Locate the cell with the specified text and output its (X, Y) center coordinate. 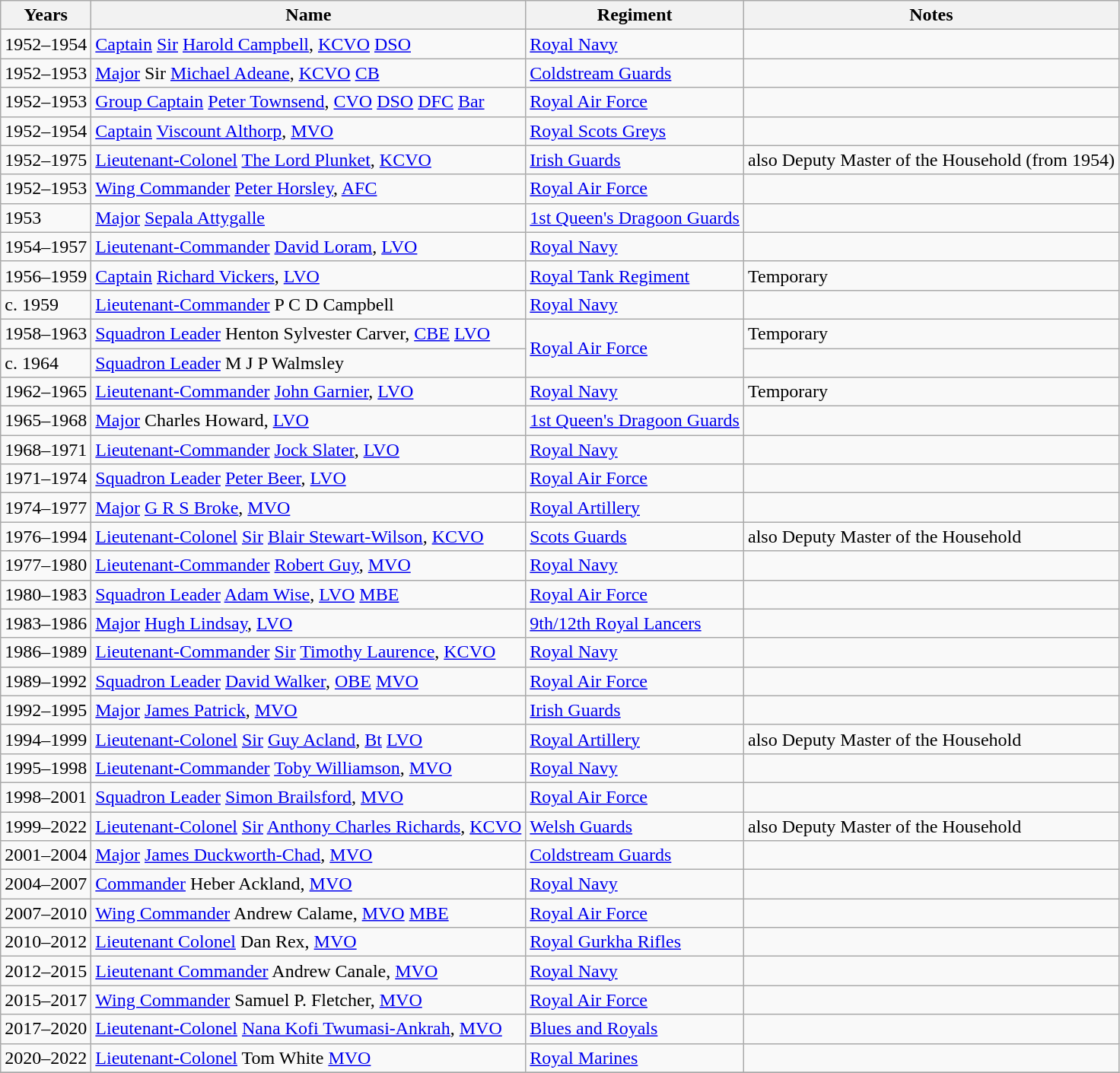
Royal Gurkha Rifles (635, 942)
2020–2022 (46, 1058)
1977–1980 (46, 565)
9th/12th Royal Lancers (635, 623)
Squadron Leader M J P Walmsley (309, 363)
Lieutenant-Colonel Sir Anthony Charles Richards, KCVO (309, 826)
Squadron Leader Peter Beer, LVO (309, 479)
Wing Commander Andrew Calame, MVO MBE (309, 913)
Scots Guards (635, 536)
2010–2012 (46, 942)
Group Captain Peter Townsend, CVO DSO DFC Bar (309, 102)
2017–2020 (46, 1029)
Major Hugh Lindsay, LVO (309, 623)
Lieutenant-Commander Sir Timothy Laurence, KCVO (309, 652)
1983–1986 (46, 623)
Squadron Leader Adam Wise, LVO MBE (309, 594)
c. 1959 (46, 304)
Lieutenant-Commander P C D Campbell (309, 304)
Lieutenant Commander Andrew Canale, MVO (309, 971)
1953 (46, 218)
Major Sepala Attygalle (309, 218)
1974–1977 (46, 508)
Lieutenant-Commander David Loram, LVO (309, 247)
Notes (931, 15)
Regiment (635, 15)
Lieutenant-Commander Jock Slater, LVO (309, 450)
also Deputy Master of the Household (from 1954) (931, 160)
1965–1968 (46, 421)
1956–1959 (46, 275)
2004–2007 (46, 884)
Lieutenant Colonel Dan Rex, MVO (309, 942)
Major G R S Broke, MVO (309, 508)
1998–2001 (46, 797)
2012–2015 (46, 971)
Commander Heber Ackland, MVO (309, 884)
1952–1975 (46, 160)
1989–1992 (46, 681)
Lieutenant-Colonel Sir Blair Stewart-Wilson, KCVO (309, 536)
1994–1999 (46, 739)
Captain Richard Vickers, LVO (309, 275)
Lieutenant-Colonel Sir Guy Acland, Bt LVO (309, 739)
c. 1964 (46, 363)
Lieutenant-Commander Robert Guy, MVO (309, 565)
Royal Marines (635, 1058)
2015–2017 (46, 1000)
1992–1995 (46, 710)
Squadron Leader David Walker, OBE MVO (309, 681)
Name (309, 15)
Major Charles Howard, LVO (309, 421)
Lieutenant-Colonel Nana Kofi Twumasi-Ankrah, MVO (309, 1029)
1958–1963 (46, 333)
1954–1957 (46, 247)
Captain Viscount Althorp, MVO (309, 131)
2001–2004 (46, 855)
Captain Sir Harold Campbell, KCVO DSO (309, 44)
Lieutenant-Commander Toby Williamson, MVO (309, 768)
1976–1994 (46, 536)
1986–1989 (46, 652)
1962–1965 (46, 392)
Major James Patrick, MVO (309, 710)
Lieutenant-Colonel Tom White MVO (309, 1058)
Lieutenant-Commander John Garnier, LVO (309, 392)
Royal Tank Regiment (635, 275)
Wing Commander Samuel P. Fletcher, MVO (309, 1000)
1980–1983 (46, 594)
Major Sir Michael Adeane, KCVO CB (309, 73)
1999–2022 (46, 826)
Wing Commander Peter Horsley, AFC (309, 189)
Blues and Royals (635, 1029)
Squadron Leader Simon Brailsford, MVO (309, 797)
Major James Duckworth-Chad, MVO (309, 855)
1995–1998 (46, 768)
Lieutenant-Colonel The Lord Plunket, KCVO (309, 160)
Years (46, 15)
1971–1974 (46, 479)
Welsh Guards (635, 826)
2007–2010 (46, 913)
Royal Scots Greys (635, 131)
Squadron Leader Henton Sylvester Carver, CBE LVO (309, 333)
1968–1971 (46, 450)
